Determine the [x, y] coordinate at the center of the cell enclosing the given text.  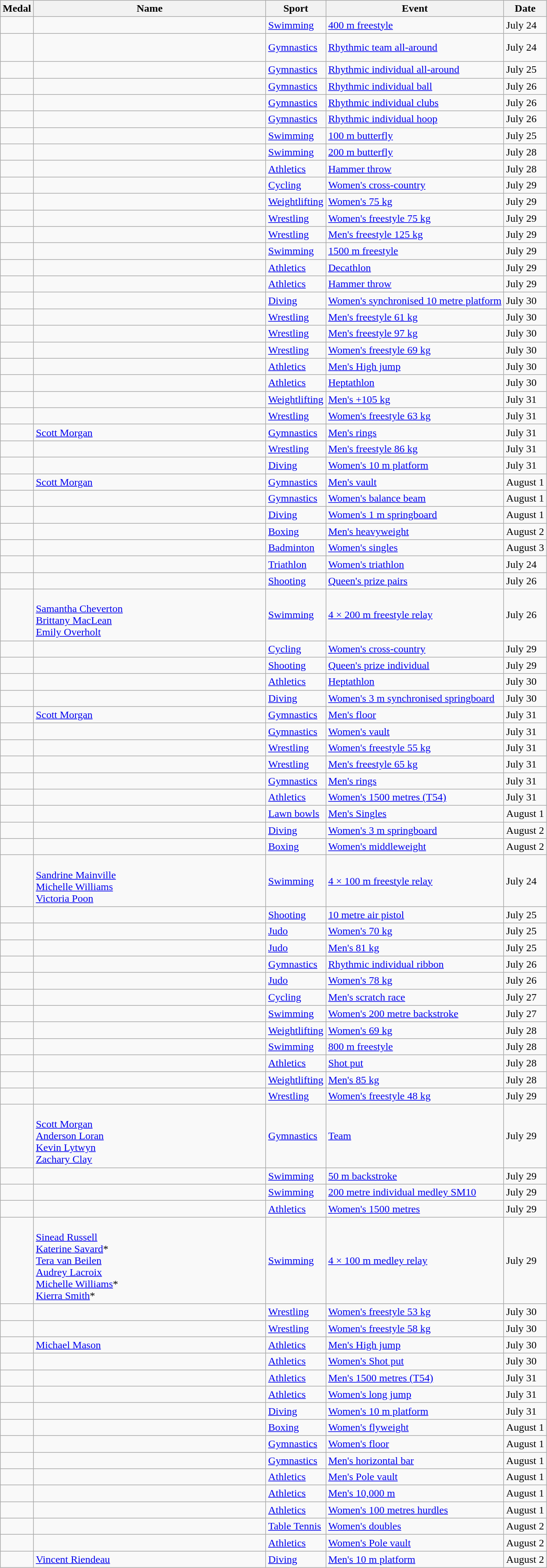
10 metre air pistol [415, 915]
4 × 100 m freestyle relay [415, 881]
Men's scratch race [415, 997]
Men's freestyle 97 kg [415, 334]
Men's horizontal bar [415, 1460]
100 m butterfly [415, 136]
Women's middleweight [415, 847]
Table Tennis [296, 1526]
Men's 10,000 m [415, 1493]
Rhythmic individual clubs [415, 103]
Women's 3 m springboard [415, 830]
Women's 1 m springboard [415, 515]
Women's triathlon [415, 564]
1500 m freestyle [415, 251]
Men's 81 kg [415, 948]
Men's Singles [415, 814]
Triathlon [296, 564]
400 m freestyle [415, 25]
Men's 85 kg [415, 1080]
200 metre individual medley SM10 [415, 1192]
Sandrine MainvilleMichelle WilliamsVictoria Poon [150, 881]
Women's floor [415, 1444]
Rhythmic individual ribbon [415, 964]
Men's floor [415, 715]
Badminton [296, 548]
Men's 10 m platform [415, 1559]
Women's 75 kg [415, 201]
4 × 100 m medley relay [415, 1260]
800 m freestyle [415, 1046]
4 × 200 m freestyle relay [415, 615]
Lawn bowls [296, 814]
50 m backstroke [415, 1176]
Shot put [415, 1063]
Queen's prize individual [415, 665]
Men's freestyle 125 kg [415, 235]
August 3 [525, 548]
Women's freestyle 48 kg [415, 1096]
Women's 3 m synchronised springboard [415, 698]
Medal [17, 9]
Women's synchronised 10 metre platform [415, 301]
Men's freestyle 65 kg [415, 764]
Women's 78 kg [415, 981]
Rhythmic individual ball [415, 86]
Men's freestyle 61 kg [415, 317]
Men's heavyweight [415, 531]
Vincent Riendeau [150, 1559]
Women's freestyle 58 kg [415, 1328]
Decathlon [415, 268]
Michael Mason [150, 1345]
Rhythmic individual all-around [415, 70]
Men's 1500 metres (T54) [415, 1378]
Women's 200 metre backstroke [415, 1014]
Women's 1500 metres (T54) [415, 797]
Rhythmic individual hoop [415, 119]
Scott MorganAnderson LoranKevin LytwynZachary Clay [150, 1136]
Women's Shot put [415, 1361]
Men's vault [415, 482]
Women's 100 metres hurdles [415, 1510]
Sinead RussellKaterine Savard*Tera van BeilenAudrey LacroixMichelle Williams*Kierra Smith* [150, 1260]
Women's vault [415, 731]
Women's doubles [415, 1526]
Women's freestyle 55 kg [415, 748]
Women's 70 kg [415, 931]
Queen's prize pairs [415, 581]
200 m butterfly [415, 152]
Samantha ChevertonBrittany MacLeanEmily Overholt [150, 615]
Women's flyweight [415, 1427]
Women's 1500 metres [415, 1209]
Rhythmic team all-around [415, 48]
Women's freestyle 53 kg [415, 1312]
Women's freestyle 75 kg [415, 218]
Name [150, 9]
Women's freestyle 69 kg [415, 350]
Women's long jump [415, 1394]
Women's freestyle 63 kg [415, 416]
Women's singles [415, 548]
Women's Pole vault [415, 1543]
Men's +105 kg [415, 399]
Men's Pole vault [415, 1477]
Team [415, 1136]
Women's balance beam [415, 499]
Sport [296, 9]
Men's freestyle 86 kg [415, 449]
Event [415, 9]
Date [525, 9]
Women's 69 kg [415, 1030]
